Detect which cell encompasses the target text, then output its (X, Y) center coordinate. 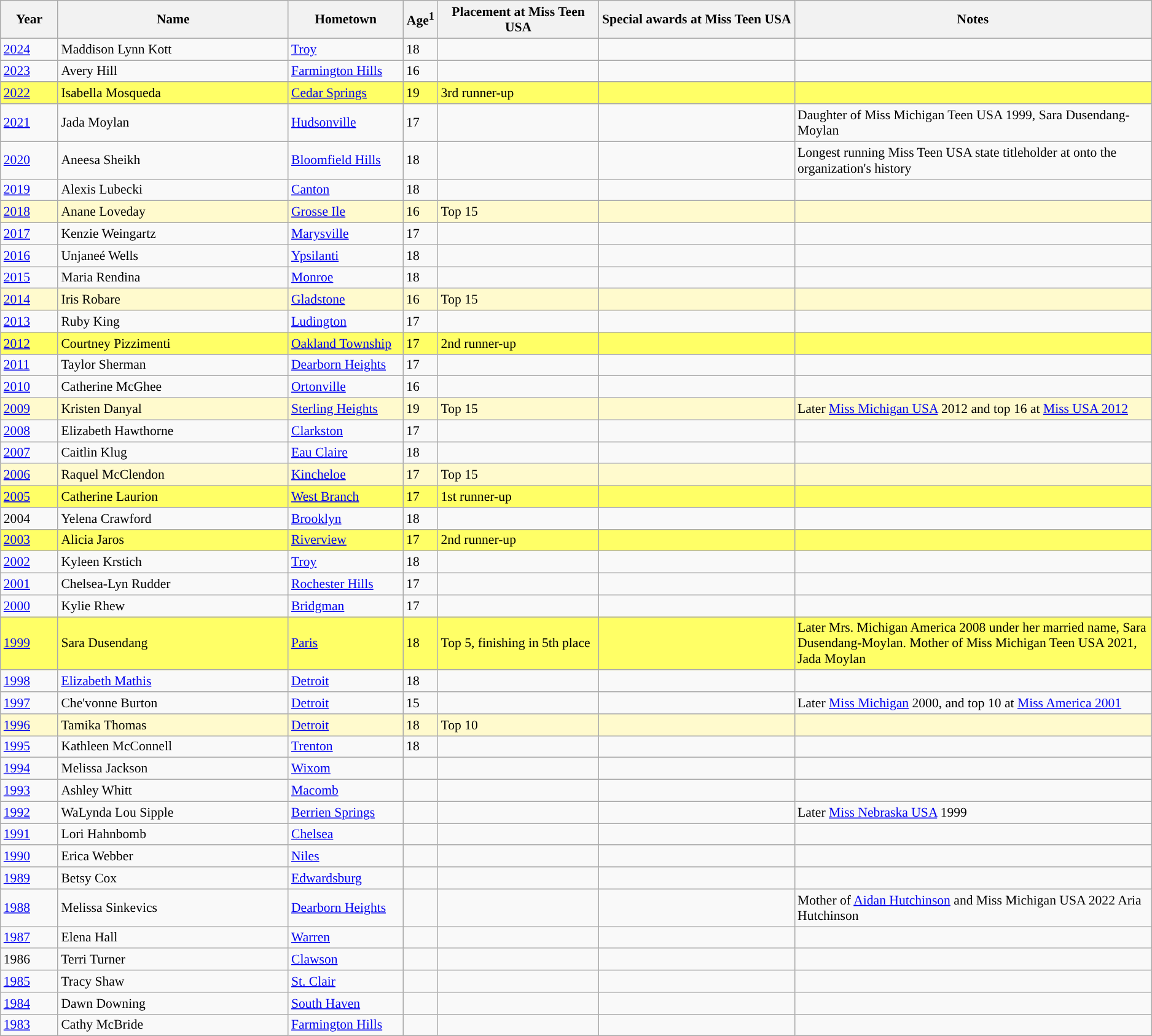
Clawson (345, 960)
Kyleen Krstich (173, 562)
Aneesa Sheikh (173, 160)
1988 (29, 908)
Yelena Crawford (173, 519)
1994 (29, 769)
2010 (29, 387)
Notes (973, 20)
Cedar Springs (345, 93)
Canton (345, 190)
Warren (345, 938)
2023 (29, 71)
2014 (29, 300)
3rd runner-up (518, 93)
Ludington (345, 321)
WaLynda Lou Sipple (173, 812)
Ypsilanti (345, 256)
Maddison Lynn Kott (173, 49)
2006 (29, 475)
Berrien Springs (345, 812)
2021 (29, 123)
Iris Robare (173, 300)
1998 (29, 681)
Riverview (345, 540)
Bloomfield Hills (345, 160)
South Haven (345, 1003)
Trenton (345, 747)
Gladstone (345, 300)
Dawn Downing (173, 1003)
1987 (29, 938)
Bridgman (345, 606)
2022 (29, 93)
2005 (29, 496)
Ashley Whitt (173, 791)
Grosse Ile (345, 212)
Kathleen McConnell (173, 747)
1984 (29, 1003)
Brooklyn (345, 519)
Sterling Heights (345, 409)
Tracy Shaw (173, 981)
1989 (29, 878)
Edwardsburg (345, 878)
Anane Loveday (173, 212)
Longest running Miss Teen USA state titleholder at onto the organization's history (973, 160)
Lori Hahnbomb (173, 834)
Later Miss Michigan USA 2012 and top 16 at Miss USA 2012 (973, 409)
Monroe (345, 278)
2012 (29, 343)
1990 (29, 857)
Later Mrs. Michigan America 2008 under her married name, Sara Dusendang-Moylan. Mother of Miss Michigan Teen USA 2021, Jada Moylan (973, 644)
Unjaneé Wells (173, 256)
Kincheloe (345, 475)
Catherine McGhee (173, 387)
Eau Claire (345, 453)
Hometown (345, 20)
1996 (29, 725)
Raquel McClendon (173, 475)
1999 (29, 644)
Niles (345, 857)
Ruby King (173, 321)
Catherine Laurion (173, 496)
Wixom (345, 769)
Macomb (345, 791)
Caitlin Klug (173, 453)
2003 (29, 540)
Tamika Thomas (173, 725)
Melissa Jackson (173, 769)
Top 5, finishing in 5th place (518, 644)
Betsy Cox (173, 878)
2002 (29, 562)
Erica Webber (173, 857)
Sara Dusendang (173, 644)
Name (173, 20)
2001 (29, 584)
2008 (29, 431)
2015 (29, 278)
Later Miss Nebraska USA 1999 (973, 812)
1st runner-up (518, 496)
1997 (29, 703)
Oakland Township (345, 343)
Isabella Mosqueda (173, 93)
Terri Turner (173, 960)
2013 (29, 321)
Elizabeth Hawthorne (173, 431)
Paris (345, 644)
Year (29, 20)
Cathy McBride (173, 1025)
Kylie Rhew (173, 606)
Jada Moylan (173, 123)
Kenzie Weingartz (173, 234)
Ortonville (345, 387)
Taylor Sherman (173, 365)
Kristen Danyal (173, 409)
St. Clair (345, 981)
2017 (29, 234)
Later Miss Michigan 2000, and top 10 at Miss America 2001 (973, 703)
2004 (29, 519)
1992 (29, 812)
Chelsea-Lyn Rudder (173, 584)
Alexis Lubecki (173, 190)
Top 10 (518, 725)
Chelsea (345, 834)
West Branch (345, 496)
1986 (29, 960)
Rochester Hills (345, 584)
1991 (29, 834)
Che'vonne Burton (173, 703)
Hudsonville (345, 123)
Elizabeth Mathis (173, 681)
2024 (29, 49)
15 (420, 703)
Elena Hall (173, 938)
2011 (29, 365)
1983 (29, 1025)
Age1 (420, 20)
Courtney Pizzimenti (173, 343)
Melissa Sinkevics (173, 908)
Alicia Jaros (173, 540)
1985 (29, 981)
Maria Rendina (173, 278)
Mother of Aidan Hutchinson and Miss Michigan USA 2022 Aria Hutchinson (973, 908)
2000 (29, 606)
1995 (29, 747)
2016 (29, 256)
2009 (29, 409)
Placement at Miss Teen USA (518, 20)
2007 (29, 453)
1993 (29, 791)
Daughter of Miss Michigan Teen USA 1999, Sara Dusendang-Moylan (973, 123)
Clarkston (345, 431)
Avery Hill (173, 71)
2019 (29, 190)
2020 (29, 160)
Special awards at Miss Teen USA (697, 20)
Marysville (345, 234)
2018 (29, 212)
